Determine the [X, Y] coordinate at the center of the cell enclosing the given text.  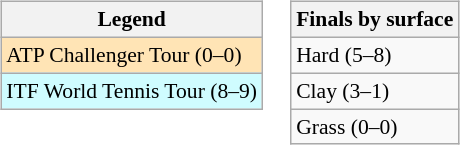
ATP Challenger Tour (0–0) [132, 55]
Grass (0–0) [374, 127]
Clay (3–1) [374, 91]
ITF World Tennis Tour (8–9) [132, 91]
Hard (5–8) [374, 55]
Legend [132, 20]
Finals by surface [374, 20]
